Capture the cell that displays the provided text and extract its [x, y] central coordinate. 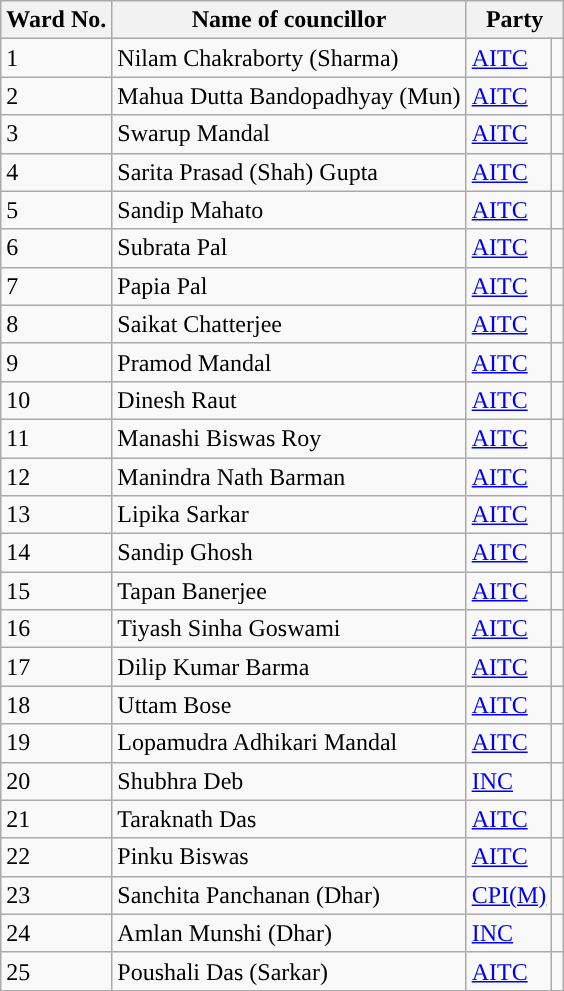
10 [56, 400]
22 [56, 857]
8 [56, 324]
5 [56, 210]
Amlan Munshi (Dhar) [289, 933]
12 [56, 477]
Subrata Pal [289, 248]
4 [56, 172]
18 [56, 705]
1 [56, 58]
11 [56, 438]
Tiyash Sinha Goswami [289, 629]
16 [56, 629]
23 [56, 895]
Manashi Biswas Roy [289, 438]
Manindra Nath Barman [289, 477]
Poushali Das (Sarkar) [289, 971]
Mahua Dutta Bandopadhyay (Mun) [289, 96]
14 [56, 553]
21 [56, 819]
15 [56, 591]
17 [56, 667]
Sandip Mahato [289, 210]
Shubhra Deb [289, 781]
CPI(M) [509, 895]
24 [56, 933]
6 [56, 248]
Sanchita Panchanan (Dhar) [289, 895]
Papia Pal [289, 286]
Sandip Ghosh [289, 553]
19 [56, 743]
7 [56, 286]
Taraknath Das [289, 819]
Ward No. [56, 20]
Lipika Sarkar [289, 515]
2 [56, 96]
13 [56, 515]
Uttam Bose [289, 705]
Name of councillor [289, 20]
Pinku Biswas [289, 857]
Nilam Chakraborty (Sharma) [289, 58]
Saikat Chatterjee [289, 324]
Dinesh Raut [289, 400]
Tapan Banerjee [289, 591]
3 [56, 134]
20 [56, 781]
Pramod Mandal [289, 362]
9 [56, 362]
Party [514, 20]
Lopamudra Adhikari Mandal [289, 743]
Swarup Mandal [289, 134]
25 [56, 971]
Dilip Kumar Barma [289, 667]
Sarita Prasad (Shah) Gupta [289, 172]
